Locate the cell with the specified text and output its [X, Y] center coordinate. 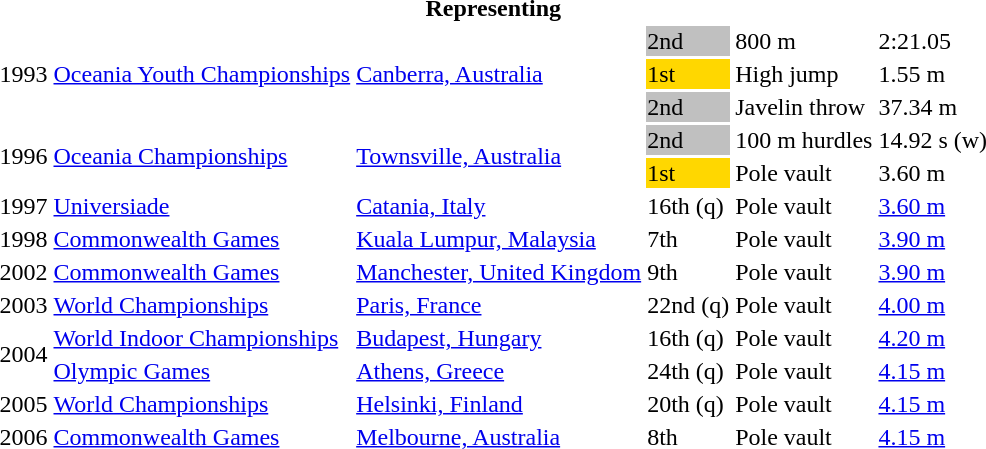
Oceania Youth Championships [202, 74]
Helsinki, Finland [499, 404]
World Indoor Championships [202, 338]
22nd (q) [688, 305]
Olympic Games [202, 371]
Oceania Championships [202, 156]
24th (q) [688, 371]
9th [688, 272]
Paris, France [499, 305]
100 m hurdles [804, 140]
Athens, Greece [499, 371]
Canberra, Australia [499, 74]
7th [688, 239]
20th (q) [688, 404]
800 m [804, 41]
Kuala Lumpur, Malaysia [499, 239]
Townsville, Australia [499, 156]
Catania, Italy [499, 206]
High jump [804, 74]
Javelin throw [804, 107]
Universiade [202, 206]
Budapest, Hungary [499, 338]
Manchester, United Kingdom [499, 272]
